Pinpoint the cell where the given text exists, returning its (X, Y) midpoint coordinate. 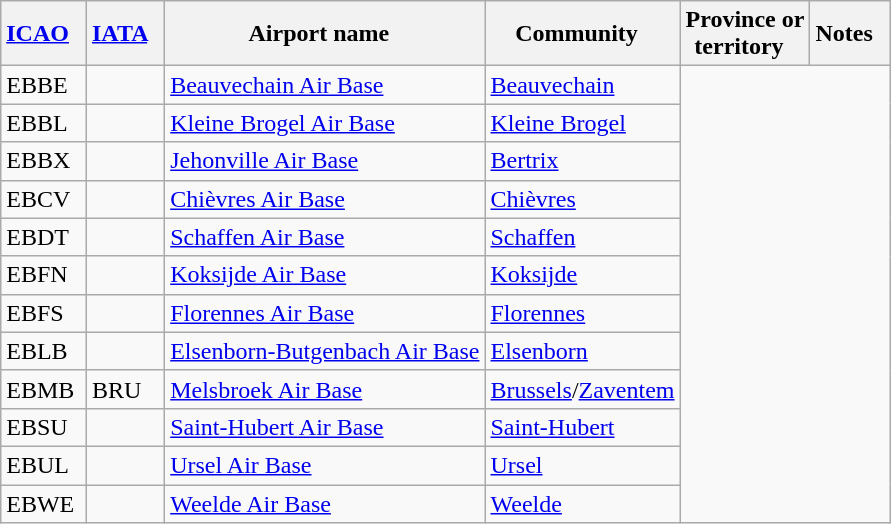
Brussels/Zaventem (582, 389)
EBBX (44, 161)
Saint-Hubert Air Base (325, 427)
Bertrix (582, 161)
EBCV (44, 199)
EBUL (44, 465)
Melsbroek Air Base (325, 389)
Kleine Brogel (582, 123)
EBMB (44, 389)
IATA (125, 34)
Ursel (582, 465)
Province orterritory (745, 34)
Beauvechain (582, 85)
Airport name (325, 34)
EBWE (44, 503)
Jehonville Air Base (325, 161)
Elsenborn-Butgenbach Air Base (325, 351)
Chièvres Air Base (325, 199)
Florennes (582, 313)
Weelde Air Base (325, 503)
Community (582, 34)
EBDT (44, 237)
Saint-Hubert (582, 427)
Beauvechain Air Base (325, 85)
Koksijde (582, 275)
EBFS (44, 313)
Weelde (582, 503)
Koksijde Air Base (325, 275)
Ursel Air Base (325, 465)
Schaffen (582, 237)
EBLB (44, 351)
Notes (850, 34)
ICAO (44, 34)
EBBE (44, 85)
Chièvres (582, 199)
EBSU (44, 427)
Schaffen Air Base (325, 237)
Kleine Brogel Air Base (325, 123)
BRU (125, 389)
Florennes Air Base (325, 313)
EBBL (44, 123)
EBFN (44, 275)
Elsenborn (582, 351)
